Identify which cell holds the provided text, then report its [X, Y] central coordinate. 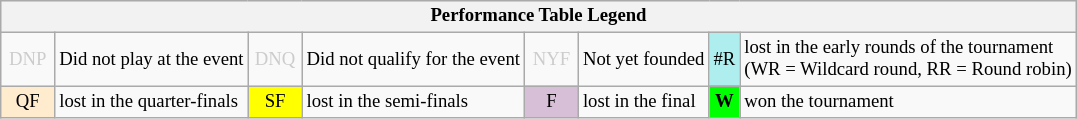
DNP [28, 60]
Not yet founded [643, 60]
F [551, 102]
Did not qualify for the event [413, 60]
Did not play at the event [152, 60]
QF [28, 102]
won the tournament [908, 102]
W [724, 102]
lost in the quarter-finals [152, 102]
NYF [551, 60]
DNQ [275, 60]
SF [275, 102]
Performance Table Legend [538, 16]
lost in the early rounds of the tournament(WR = Wildcard round, RR = Round robin) [908, 60]
lost in the semi-finals [413, 102]
#R [724, 60]
lost in the final [643, 102]
